Pinpoint the cell where the given text exists, returning its (X, Y) midpoint coordinate. 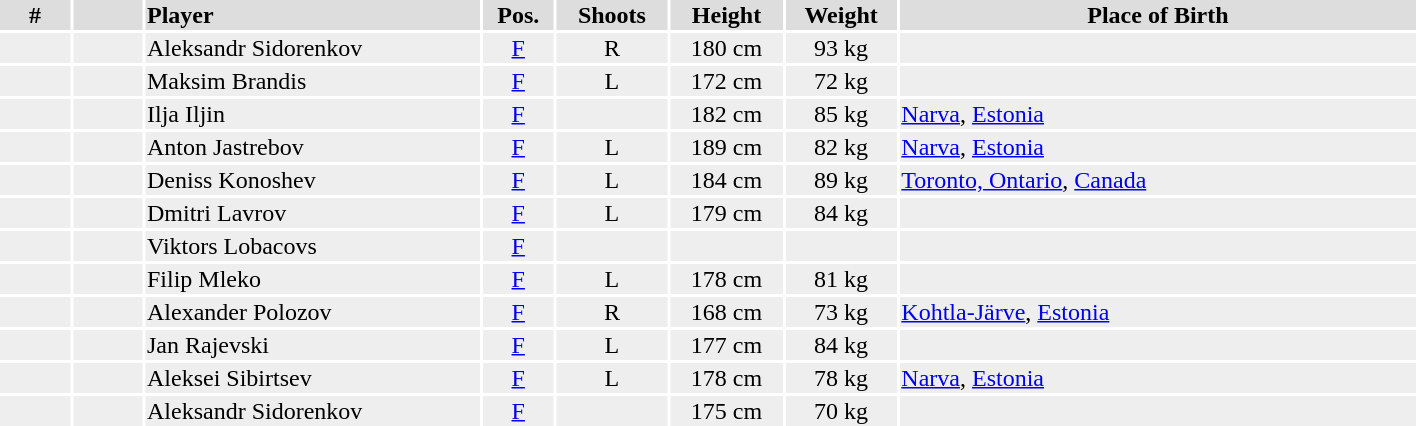
93 kg (841, 48)
Filip Mleko (314, 279)
Viktors Lobacovs (314, 246)
72 kg (841, 81)
180 cm (727, 48)
Jan Rajevski (314, 345)
Maksim Brandis (314, 81)
Pos. (518, 15)
Anton Jastrebov (314, 147)
Aleksei Sibirtsev (314, 378)
182 cm (727, 114)
179 cm (727, 213)
Toronto, Ontario, Canada (1158, 180)
73 kg (841, 312)
Weight (841, 15)
# (35, 15)
82 kg (841, 147)
189 cm (727, 147)
Shoots (612, 15)
177 cm (727, 345)
Dmitri Lavrov (314, 213)
70 kg (841, 411)
Ilja Iljin (314, 114)
Player (314, 15)
Height (727, 15)
89 kg (841, 180)
184 cm (727, 180)
Place of Birth (1158, 15)
85 kg (841, 114)
168 cm (727, 312)
175 cm (727, 411)
81 kg (841, 279)
Deniss Konoshev (314, 180)
78 kg (841, 378)
Alexander Polozov (314, 312)
Kohtla-Järve, Estonia (1158, 312)
172 cm (727, 81)
